Provide the (X, Y) coordinate of the cell's center where the given text is located.  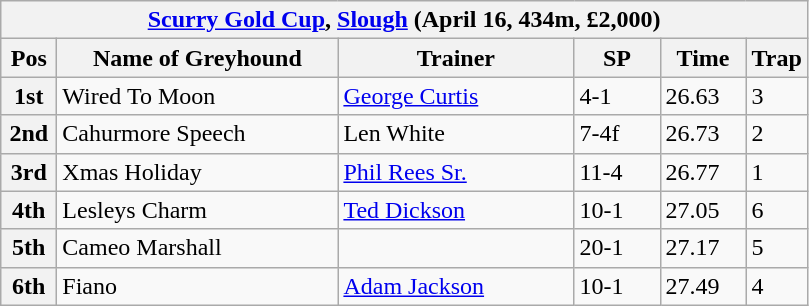
Scurry Gold Cup, Slough (April 16, 434m, £2,000) (404, 20)
4-1 (617, 96)
Wired To Moon (198, 96)
4th (29, 210)
Ted Dickson (456, 210)
11-4 (617, 172)
SP (617, 58)
20-1 (617, 248)
3 (776, 96)
1 (776, 172)
Adam Jackson (456, 286)
27.05 (703, 210)
2nd (29, 134)
3rd (29, 172)
Time (703, 58)
6 (776, 210)
Trainer (456, 58)
Cameo Marshall (198, 248)
5th (29, 248)
Phil Rees Sr. (456, 172)
4 (776, 286)
Lesleys Charm (198, 210)
Len White (456, 134)
Cahurmore Speech (198, 134)
27.49 (703, 286)
1st (29, 96)
Name of Greyhound (198, 58)
26.63 (703, 96)
7-4f (617, 134)
Pos (29, 58)
27.17 (703, 248)
Xmas Holiday (198, 172)
2 (776, 134)
5 (776, 248)
Trap (776, 58)
6th (29, 286)
26.73 (703, 134)
Fiano (198, 286)
George Curtis (456, 96)
26.77 (703, 172)
